For the text-containing cell, return its midpoint in [X, Y] coordinate format. 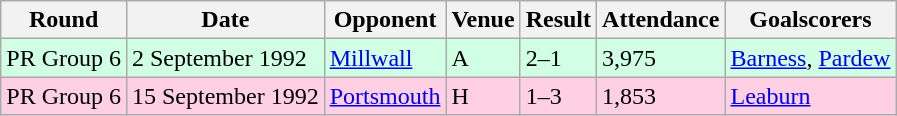
Date [225, 20]
A [483, 58]
3,975 [661, 58]
Portsmouth [385, 96]
Goalscorers [810, 20]
1,853 [661, 96]
Venue [483, 20]
Opponent [385, 20]
Result [558, 20]
15 September 1992 [225, 96]
1–3 [558, 96]
H [483, 96]
2–1 [558, 58]
Millwall [385, 58]
Round [64, 20]
Barness, Pardew [810, 58]
2 September 1992 [225, 58]
Attendance [661, 20]
Leaburn [810, 96]
